Detect which cell encompasses the target text, then output its [X, Y] center coordinate. 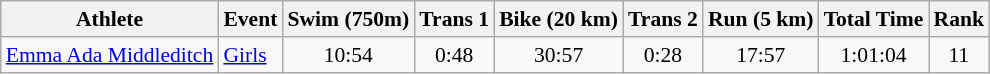
10:54 [348, 55]
Girls [250, 55]
Run (5 km) [761, 19]
Athlete [110, 19]
1:01:04 [874, 55]
Emma Ada Middleditch [110, 55]
Event [250, 19]
11 [958, 55]
Total Time [874, 19]
30:57 [558, 55]
Trans 1 [454, 19]
Trans 2 [663, 19]
0:28 [663, 55]
Rank [958, 19]
17:57 [761, 55]
0:48 [454, 55]
Bike (20 km) [558, 19]
Swim (750m) [348, 19]
